Extract the (x, y) coordinate from the center of the cell holding the provided text.  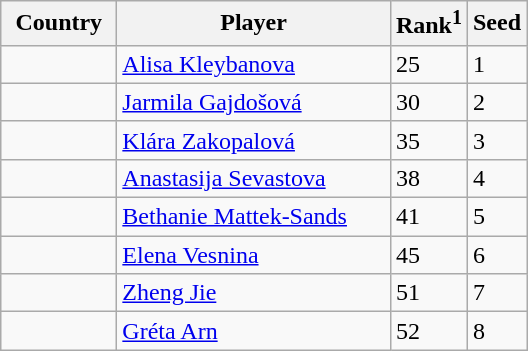
35 (428, 140)
3 (496, 140)
Jarmila Gajdošová (254, 102)
1 (496, 64)
5 (496, 217)
8 (496, 331)
Bethanie Mattek-Sands (254, 217)
6 (496, 255)
41 (428, 217)
Zheng Jie (254, 293)
Elena Vesnina (254, 255)
7 (496, 293)
51 (428, 293)
4 (496, 178)
Gréta Arn (254, 331)
30 (428, 102)
45 (428, 255)
38 (428, 178)
Anastasija Sevastova (254, 178)
Alisa Kleybanova (254, 64)
2 (496, 102)
52 (428, 331)
Player (254, 24)
Seed (496, 24)
Rank1 (428, 24)
Klára Zakopalová (254, 140)
25 (428, 64)
Country (59, 24)
